From the cell containing the given text, extract its center point as [X, Y] coordinate. 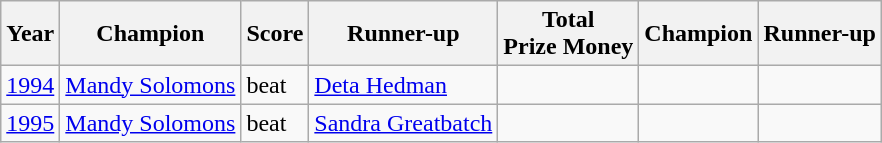
Score [275, 34]
Year [30, 34]
1995 [30, 123]
TotalPrize Money [568, 34]
Sandra Greatbatch [404, 123]
1994 [30, 85]
Deta Hedman [404, 85]
